Extract the (x, y) coordinate from the center of the cell holding the provided text.  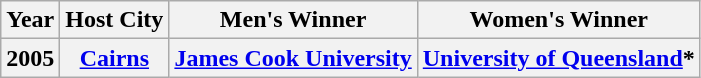
Women's Winner (558, 20)
Men's Winner (293, 20)
James Cook University (293, 58)
Host City (114, 20)
2005 (30, 58)
Year (30, 20)
Cairns (114, 58)
University of Queensland* (558, 58)
